Return the [x, y] coordinate for the center point of the cell that contains the specified text.  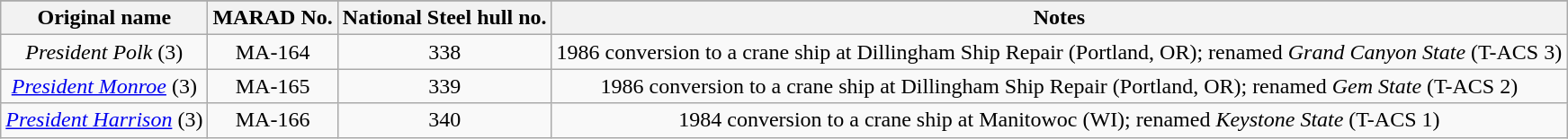
1986 conversion to a crane ship at Dillingham Ship Repair (Portland, OR); renamed Gem State (T-ACS 2) [1060, 86]
339 [444, 86]
National Steel hull no. [444, 18]
MA-165 [273, 86]
1984 conversion to a crane ship at Manitowoc (WI); renamed Keystone State (T-ACS 1) [1060, 120]
President Monroe (3) [104, 86]
MA-166 [273, 120]
338 [444, 52]
MARAD No. [273, 18]
Notes [1060, 18]
Original name [104, 18]
1986 conversion to a crane ship at Dillingham Ship Repair (Portland, OR); renamed Grand Canyon State (T-ACS 3) [1060, 52]
President Polk (3) [104, 52]
MA-164 [273, 52]
340 [444, 120]
President Harrison (3) [104, 120]
